Pinpoint the cell where the given text exists, returning its [X, Y] midpoint coordinate. 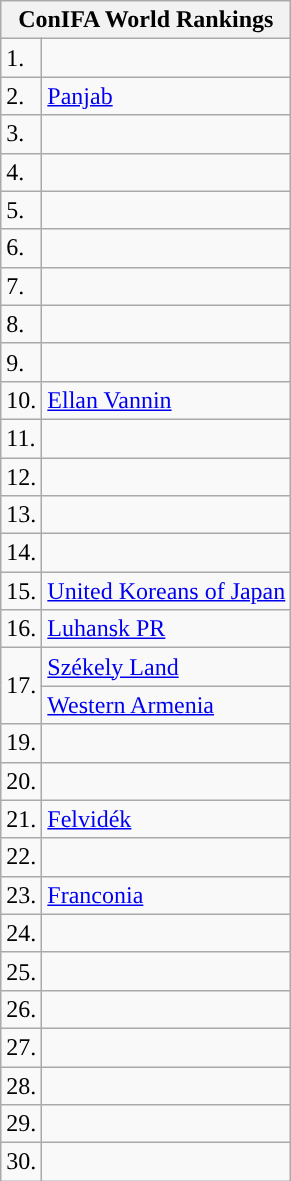
1. [22, 58]
15. [22, 591]
23. [22, 895]
10. [22, 400]
13. [22, 515]
Western Armenia [166, 705]
24. [22, 933]
4. [22, 172]
ConIFA World Rankings [146, 20]
16. [22, 629]
19. [22, 743]
United Koreans of Japan [166, 591]
25. [22, 971]
Székely Land [166, 667]
2. [22, 96]
5. [22, 210]
22. [22, 857]
30. [22, 1162]
Panjab [166, 96]
3. [22, 134]
11. [22, 438]
12. [22, 477]
7. [22, 286]
28. [22, 1085]
8. [22, 324]
26. [22, 1009]
Ellan Vannin [166, 400]
21. [22, 819]
Felvidék [166, 819]
20. [22, 781]
27. [22, 1047]
17. [22, 686]
Franconia [166, 895]
Luhansk PR [166, 629]
6. [22, 248]
29. [22, 1124]
14. [22, 553]
9. [22, 362]
